Identify which cell holds the provided text, then report its [X, Y] central coordinate. 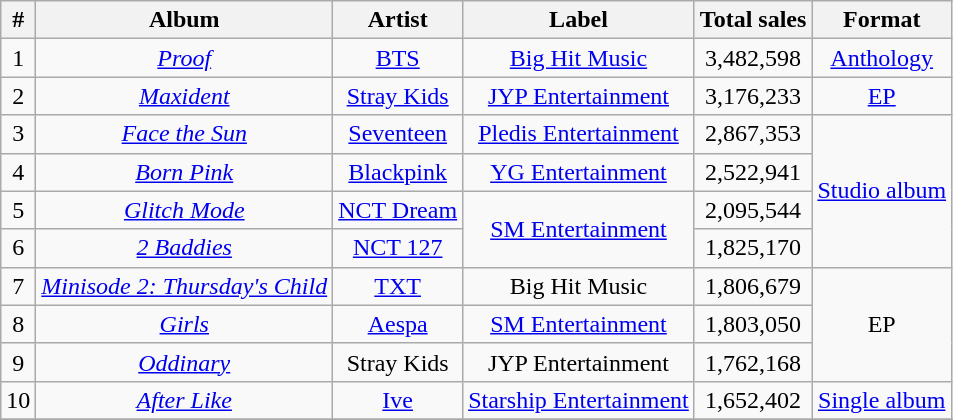
9 [18, 362]
Ive [398, 400]
BTS [398, 58]
Album [184, 20]
6 [18, 248]
Single album [882, 400]
4 [18, 172]
3,176,233 [753, 96]
Face the Sun [184, 134]
Glitch Mode [184, 210]
3 [18, 134]
Studio album [882, 191]
Blackpink [398, 172]
1,652,402 [753, 400]
Proof [184, 58]
Artist [398, 20]
Born Pink [184, 172]
2,522,941 [753, 172]
Maxident [184, 96]
2 Baddies [184, 248]
7 [18, 286]
Starship Entertainment [579, 400]
3,482,598 [753, 58]
Pledis Entertainment [579, 134]
Label [579, 20]
YG Entertainment [579, 172]
# [18, 20]
8 [18, 324]
1,762,168 [753, 362]
After Like [184, 400]
1 [18, 58]
Anthology [882, 58]
Total sales [753, 20]
1,806,679 [753, 286]
Seventeen [398, 134]
NCT 127 [398, 248]
1,825,170 [753, 248]
10 [18, 400]
2,867,353 [753, 134]
5 [18, 210]
Girls [184, 324]
Minisode 2: Thursday's Child [184, 286]
2,095,544 [753, 210]
Format [882, 20]
TXT [398, 286]
1,803,050 [753, 324]
2 [18, 96]
NCT Dream [398, 210]
Oddinary [184, 362]
Aespa [398, 324]
